Output the [X, Y] coordinate of the center of the cell containing the given text.  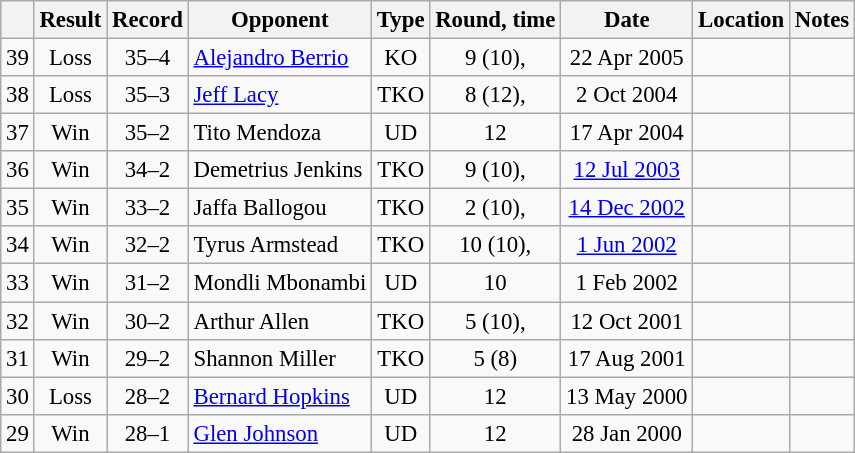
Tyrus Armstead [280, 245]
35 [18, 208]
13 May 2000 [627, 396]
38 [18, 95]
36 [18, 170]
Bernard Hopkins [280, 396]
2 Oct 2004 [627, 95]
12 Oct 2001 [627, 321]
Result [70, 20]
1 Feb 2002 [627, 283]
Opponent [280, 20]
Location [742, 20]
1 Jun 2002 [627, 245]
KO [401, 58]
28–1 [148, 433]
34–2 [148, 170]
14 Dec 2002 [627, 208]
35–3 [148, 95]
30–2 [148, 321]
32–2 [148, 245]
34 [18, 245]
Jeff Lacy [280, 95]
10 (10), [496, 245]
Record [148, 20]
33–2 [148, 208]
39 [18, 58]
Alejandro Berrio [280, 58]
Round, time [496, 20]
28–2 [148, 396]
37 [18, 133]
10 [496, 283]
29–2 [148, 358]
Demetrius Jenkins [280, 170]
30 [18, 396]
5 (8) [496, 358]
Type [401, 20]
2 (10), [496, 208]
35–4 [148, 58]
31 [18, 358]
Mondli Mbonambi [280, 283]
5 (10), [496, 321]
12 Jul 2003 [627, 170]
Tito Mendoza [280, 133]
Date [627, 20]
17 Apr 2004 [627, 133]
29 [18, 433]
33 [18, 283]
Shannon Miller [280, 358]
Notes [822, 20]
31–2 [148, 283]
Glen Johnson [280, 433]
32 [18, 321]
22 Apr 2005 [627, 58]
35–2 [148, 133]
17 Aug 2001 [627, 358]
28 Jan 2000 [627, 433]
8 (12), [496, 95]
Arthur Allen [280, 321]
Jaffa Ballogou [280, 208]
